From the cell containing the given text, extract its center point as (X, Y) coordinate. 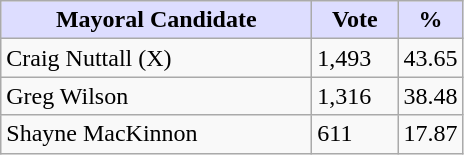
Shayne MacKinnon (156, 134)
Greg Wilson (156, 96)
Vote (355, 20)
Craig Nuttall (X) (156, 58)
611 (355, 134)
Mayoral Candidate (156, 20)
17.87 (430, 134)
1,316 (355, 96)
38.48 (430, 96)
1,493 (355, 58)
43.65 (430, 58)
% (430, 20)
